Provide the (x, y) coordinate of the cell's center where the given text is located.  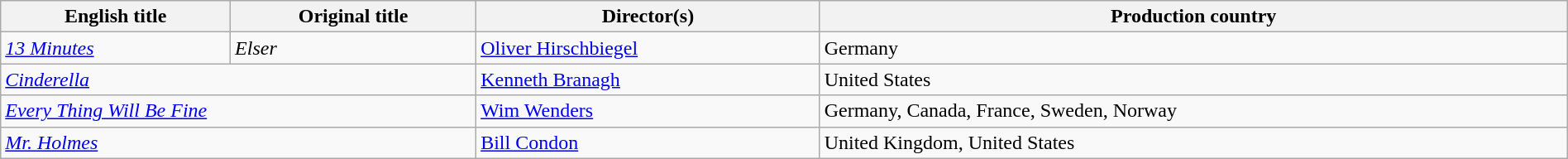
Germany, Canada, France, Sweden, Norway (1193, 111)
Director(s) (648, 17)
13 Minutes (116, 48)
Mr. Holmes (238, 142)
Germany (1193, 48)
Original title (354, 17)
Cinderella (238, 79)
Elser (354, 48)
Kenneth Branagh (648, 79)
Bill Condon (648, 142)
Every Thing Will Be Fine (238, 111)
Oliver Hirschbiegel (648, 48)
English title (116, 17)
Wim Wenders (648, 111)
Production country (1193, 17)
United States (1193, 79)
United Kingdom, United States (1193, 142)
